Output the (X, Y) coordinate of the center of the cell containing the given text.  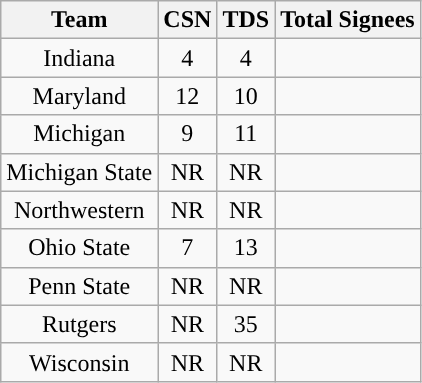
Total Signees (348, 20)
13 (246, 248)
9 (188, 134)
Rutgers (80, 324)
CSN (188, 20)
Michigan (80, 134)
Maryland (80, 96)
TDS (246, 20)
7 (188, 248)
Northwestern (80, 210)
Penn State (80, 286)
Indiana (80, 58)
Team (80, 20)
Michigan State (80, 172)
10 (246, 96)
35 (246, 324)
Ohio State (80, 248)
12 (188, 96)
11 (246, 134)
Wisconsin (80, 362)
